Pinpoint the cell where the given text exists, returning its [X, Y] midpoint coordinate. 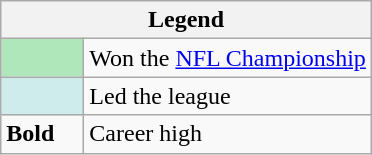
Legend [186, 20]
Won the NFL Championship [228, 58]
Led the league [228, 96]
Bold [42, 134]
Career high [228, 134]
